For the text-containing cell, return its midpoint in (X, Y) coordinate format. 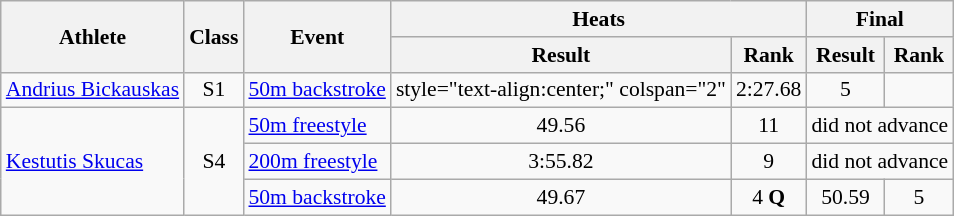
2:27.68 (768, 90)
S4 (214, 162)
Final (880, 19)
50.59 (845, 197)
50m freestyle (316, 126)
49.67 (561, 197)
Heats (599, 19)
9 (768, 162)
11 (768, 126)
49.56 (561, 126)
3:55.82 (561, 162)
Athlete (92, 36)
200m freestyle (316, 162)
Class (214, 36)
S1 (214, 90)
Kestutis Skucas (92, 162)
style="text-align:center;" colspan="2" (561, 90)
Andrius Bickauskas (92, 90)
4 Q (768, 197)
Event (316, 36)
